Provide the [x, y] coordinate of the cell's center where the given text is located.  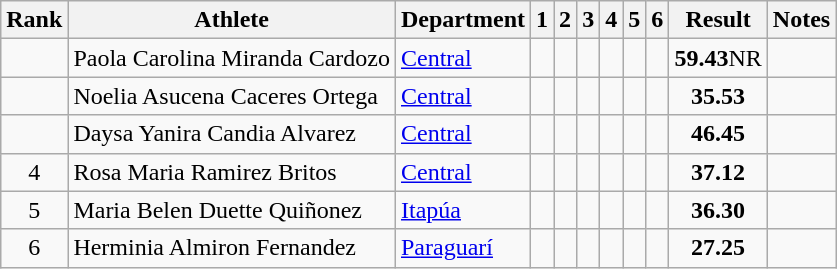
35.53 [718, 96]
Rank [34, 20]
Maria Belen Duette Quiñonez [232, 210]
3 [588, 20]
36.30 [718, 210]
Paraguarí [462, 248]
Notes [801, 20]
27.25 [718, 248]
Athlete [232, 20]
Itapúa [462, 210]
2 [566, 20]
1 [542, 20]
Noelia Asucena Caceres Ortega [232, 96]
Daysa Yanira Candia Alvarez [232, 134]
46.45 [718, 134]
Herminia Almiron Fernandez [232, 248]
59.43NR [718, 58]
Rosa Maria Ramirez Britos [232, 172]
Paola Carolina Miranda Cardozo [232, 58]
37.12 [718, 172]
Department [462, 20]
Result [718, 20]
